From the cell containing the given text, extract its center point as (X, Y) coordinate. 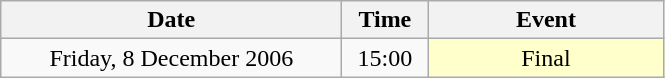
Event (546, 20)
Time (385, 20)
15:00 (385, 58)
Date (172, 20)
Final (546, 58)
Friday, 8 December 2006 (172, 58)
